Scan for the cell matching the given text and deliver its [x, y] coordinate at center. 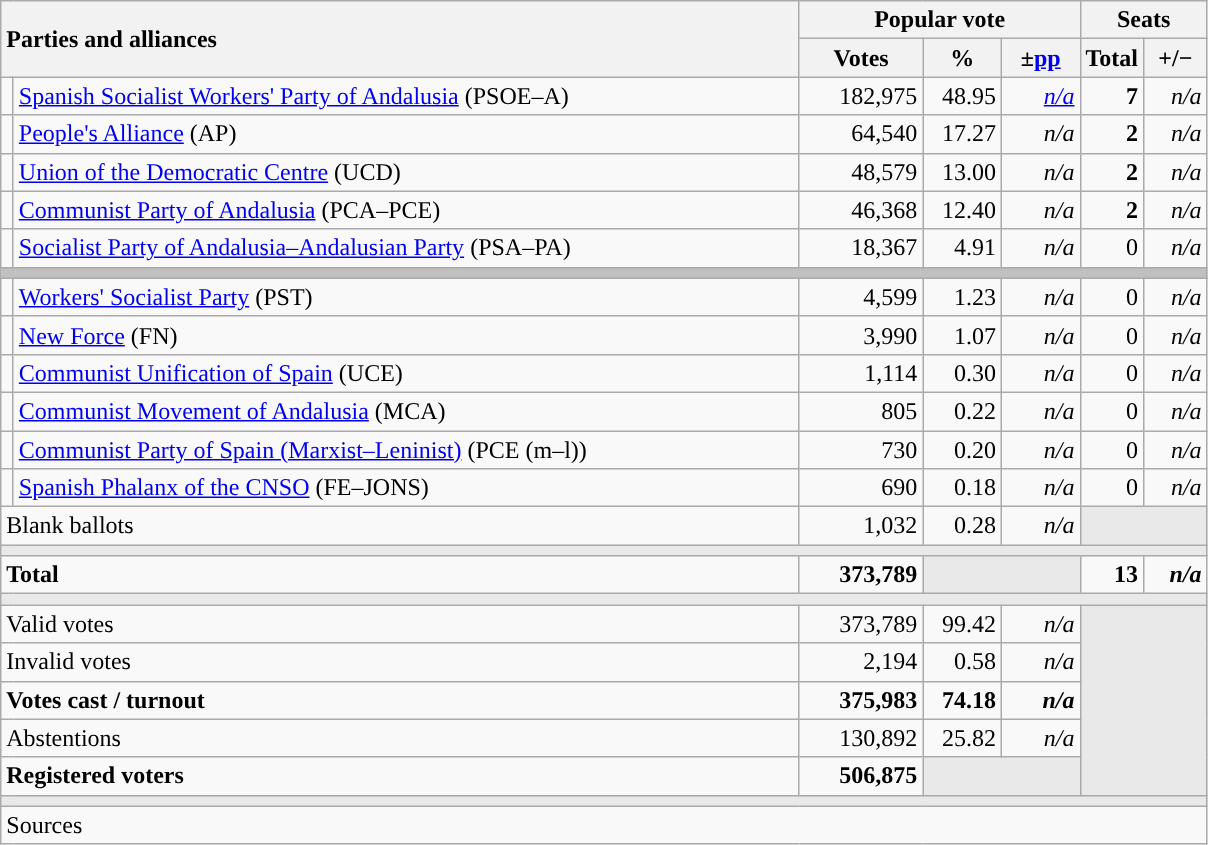
25.82 [962, 738]
506,875 [861, 776]
0.28 [962, 526]
4.91 [962, 248]
Communist Movement of Andalusia (MCA) [406, 411]
46,368 [861, 210]
Spanish Phalanx of the CNSO (FE–JONS) [406, 488]
Communist Unification of Spain (UCE) [406, 373]
48,579 [861, 172]
People's Alliance (AP) [406, 134]
13 [1112, 575]
64,540 [861, 134]
4,599 [861, 297]
Valid votes [400, 624]
Abstentions [400, 738]
18,367 [861, 248]
805 [861, 411]
182,975 [861, 96]
2,194 [861, 662]
Communist Party of Andalusia (PCA–PCE) [406, 210]
Sources [604, 825]
Union of the Democratic Centre (UCD) [406, 172]
74.18 [962, 700]
Communist Party of Spain (Marxist–Leninist) (PCE (m–l)) [406, 449]
1,114 [861, 373]
Registered voters [400, 776]
Invalid votes [400, 662]
0.20 [962, 449]
Popular vote [940, 20]
12.40 [962, 210]
Seats [1144, 20]
New Force (FN) [406, 335]
1.07 [962, 335]
48.95 [962, 96]
99.42 [962, 624]
13.00 [962, 172]
375,983 [861, 700]
7 [1112, 96]
1,032 [861, 526]
0.18 [962, 488]
130,892 [861, 738]
Parties and alliances [400, 39]
% [962, 58]
1.23 [962, 297]
±pp [1040, 58]
690 [861, 488]
730 [861, 449]
Blank ballots [400, 526]
Votes [861, 58]
3,990 [861, 335]
+/− [1176, 58]
0.22 [962, 411]
0.30 [962, 373]
Workers' Socialist Party (PST) [406, 297]
0.58 [962, 662]
Votes cast / turnout [400, 700]
17.27 [962, 134]
Spanish Socialist Workers' Party of Andalusia (PSOE–A) [406, 96]
Socialist Party of Andalusia–Andalusian Party (PSA–PA) [406, 248]
